Scan for the cell matching the given text and deliver its (X, Y) coordinate at center. 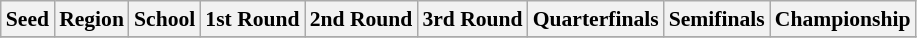
Seed (28, 19)
Quarterfinals (596, 19)
Semifinals (717, 19)
2nd Round (362, 19)
1st Round (252, 19)
Championship (843, 19)
School (164, 19)
Region (92, 19)
3rd Round (472, 19)
